Return the (x, y) coordinate for the center point of the cell that contains the specified text.  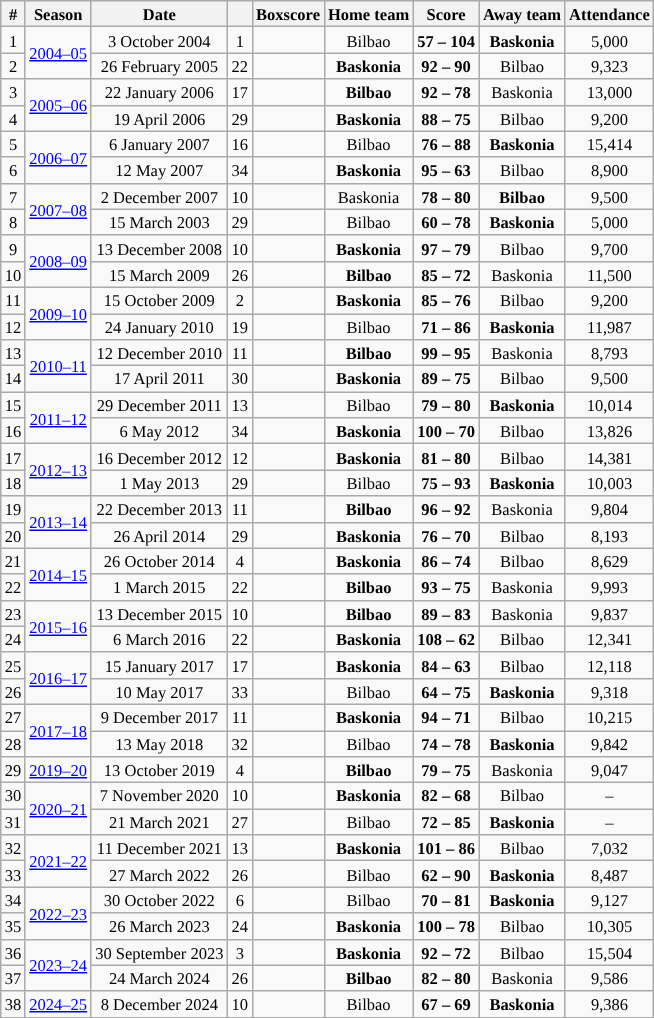
2019–20 (58, 770)
11,987 (610, 327)
22 January 2006 (159, 92)
37 (14, 978)
82 – 80 (446, 978)
2005–06 (58, 105)
9,386 (610, 1004)
2015–16 (58, 626)
Score (446, 14)
75 – 93 (446, 483)
1 May 2013 (159, 483)
72 – 85 (446, 822)
11,500 (610, 274)
64 – 75 (446, 691)
60 – 78 (446, 222)
97 – 79 (446, 248)
79 – 80 (446, 405)
94 – 71 (446, 717)
6 March 2016 (159, 639)
92 – 90 (446, 66)
9,700 (610, 248)
18 (14, 483)
10,003 (610, 483)
Attendance (610, 14)
6 January 2007 (159, 144)
82 – 68 (446, 796)
24 March 2024 (159, 978)
84 – 63 (446, 665)
8 (14, 222)
13,826 (610, 431)
10,215 (610, 717)
2024–25 (58, 1004)
2008–09 (58, 261)
16 December 2012 (159, 457)
8,487 (610, 874)
89 – 83 (446, 613)
2004–05 (58, 53)
71 – 86 (446, 327)
30 October 2022 (159, 900)
2017–18 (58, 730)
Away team (522, 14)
2014–15 (58, 574)
10,014 (610, 405)
2010–11 (58, 366)
92 – 78 (446, 92)
15 October 2009 (159, 300)
2006–07 (58, 157)
2020–21 (58, 809)
85 – 76 (446, 300)
10,305 (610, 926)
8 December 2024 (159, 1004)
13 December 2008 (159, 248)
Date (159, 14)
7 November 2020 (159, 796)
26 October 2014 (159, 561)
9 (14, 248)
79 – 75 (446, 770)
Home team (368, 14)
100 – 78 (446, 926)
11 December 2021 (159, 848)
Season (58, 14)
2009–10 (58, 313)
2 December 2007 (159, 196)
26 February 2005 (159, 66)
9,993 (610, 587)
12,341 (610, 639)
76 – 70 (446, 535)
9,318 (610, 691)
92 – 72 (446, 952)
57 – 104 (446, 40)
30 September 2023 (159, 952)
17 April 2011 (159, 379)
15 March 2003 (159, 222)
28 (14, 743)
2016–17 (58, 678)
26 March 2023 (159, 926)
8,900 (610, 170)
10 May 2017 (159, 691)
15 January 2017 (159, 665)
2012–13 (58, 470)
7,032 (610, 848)
9,047 (610, 770)
5 (14, 144)
78 – 80 (446, 196)
62 – 90 (446, 874)
15 March 2009 (159, 274)
15 (14, 405)
20 (14, 535)
21 March 2021 (159, 822)
2022–23 (58, 913)
86 – 74 (446, 561)
12,118 (610, 665)
85 – 72 (446, 274)
9,127 (610, 900)
2021–22 (58, 861)
13 May 2018 (159, 743)
95 – 63 (446, 170)
9 December 2017 (159, 717)
9,586 (610, 978)
23 (14, 613)
14,381 (610, 457)
36 (14, 952)
100 – 70 (446, 431)
12 December 2010 (159, 353)
7 (14, 196)
8,193 (610, 535)
93 – 75 (446, 587)
24 January 2010 (159, 327)
89 – 75 (446, 379)
15,414 (610, 144)
38 (14, 1004)
25 (14, 665)
67 – 69 (446, 1004)
81 – 80 (446, 457)
13 December 2015 (159, 613)
13 October 2019 (159, 770)
26 April 2014 (159, 535)
6 May 2012 (159, 431)
8,629 (610, 561)
2007–08 (58, 209)
76 – 88 (446, 144)
2023–24 (58, 965)
31 (14, 822)
108 – 62 (446, 639)
3 October 2004 (159, 40)
15,504 (610, 952)
99 – 95 (446, 353)
9,842 (610, 743)
21 (14, 561)
70 – 81 (446, 900)
19 April 2006 (159, 118)
# (14, 14)
74 – 78 (446, 743)
29 December 2011 (159, 405)
8,793 (610, 353)
9,837 (610, 613)
88 – 75 (446, 118)
96 – 92 (446, 509)
101 – 86 (446, 848)
1 March 2015 (159, 587)
13,000 (610, 92)
12 May 2007 (159, 170)
22 December 2013 (159, 509)
35 (14, 926)
14 (14, 379)
9,323 (610, 66)
2013–14 (58, 522)
27 March 2022 (159, 874)
Boxscore (288, 14)
2011–12 (58, 418)
9,804 (610, 509)
